Extract the (x, y) coordinate from the center of the cell holding the provided text.  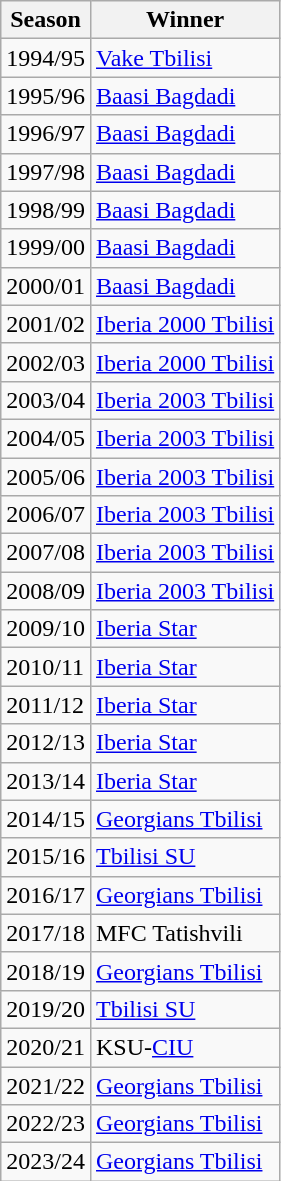
1994/95 (46, 58)
2003/04 (46, 400)
1998/99 (46, 210)
2012/13 (46, 743)
Winner (184, 20)
2022/23 (46, 1124)
2001/02 (46, 324)
2005/06 (46, 477)
2016/17 (46, 895)
2018/19 (46, 971)
1996/97 (46, 134)
2007/08 (46, 553)
2015/16 (46, 857)
Vake Tbilisi (184, 58)
1999/00 (46, 248)
2009/10 (46, 629)
2019/20 (46, 1009)
2008/09 (46, 591)
2013/14 (46, 781)
2002/03 (46, 362)
1997/98 (46, 172)
2020/21 (46, 1047)
1995/96 (46, 96)
2010/11 (46, 667)
2017/18 (46, 933)
2000/01 (46, 286)
2014/15 (46, 819)
2006/07 (46, 515)
2021/22 (46, 1085)
2004/05 (46, 438)
2023/24 (46, 1162)
KSU-CIU (184, 1047)
MFC Tatishvili (184, 933)
2011/12 (46, 705)
Season (46, 20)
